Find where the given text appears and provide that cell's center as [x, y] coordinate. 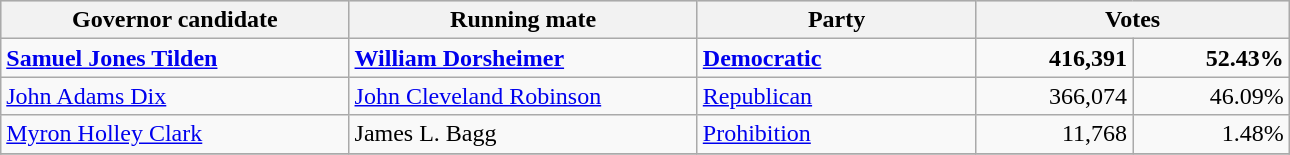
Running mate [523, 20]
Samuel Jones Tilden [175, 58]
Party [836, 20]
11,768 [1054, 134]
1.48% [1212, 134]
John Cleveland Robinson [523, 96]
52.43% [1212, 58]
366,074 [1054, 96]
Governor candidate [175, 20]
William Dorsheimer [523, 58]
Republican [836, 96]
Prohibition [836, 134]
Democratic [836, 58]
416,391 [1054, 58]
James L. Bagg [523, 134]
Votes [1132, 20]
Myron Holley Clark [175, 134]
John Adams Dix [175, 96]
46.09% [1212, 96]
